Capture the cell that displays the provided text and extract its [X, Y] central coordinate. 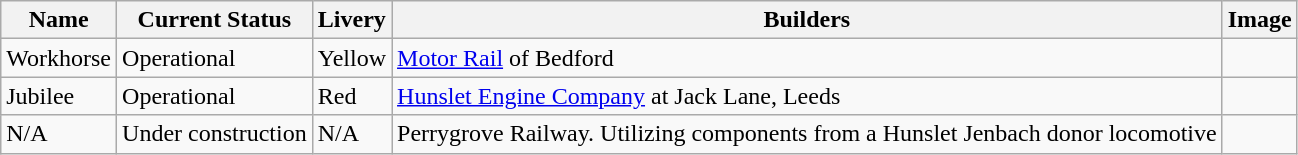
Name [59, 20]
Workhorse [59, 58]
Jubilee [59, 96]
Yellow [352, 58]
Motor Rail of Bedford [808, 58]
Hunslet Engine Company at Jack Lane, Leeds [808, 96]
Current Status [215, 20]
Image [1260, 20]
Builders [808, 20]
Perrygrove Railway. Utilizing components from a Hunslet Jenbach donor locomotive [808, 134]
Under construction [215, 134]
Red [352, 96]
Livery [352, 20]
